Extract the [X, Y] coordinate from the center of the cell holding the provided text.  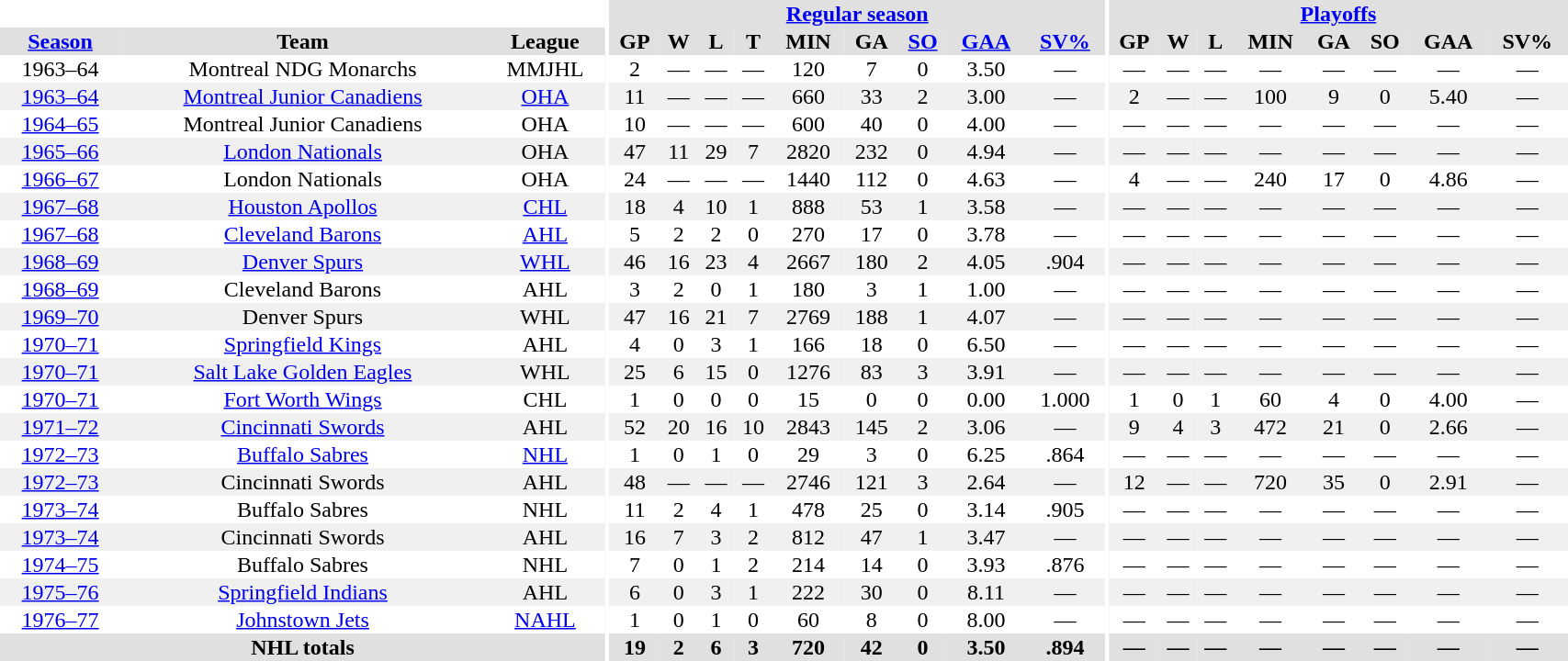
19 [636, 647]
1976–77 [61, 620]
.904 [1066, 262]
5 [636, 234]
3.14 [987, 510]
3.58 [987, 207]
472 [1271, 427]
46 [636, 262]
12 [1134, 482]
121 [871, 482]
3.78 [987, 234]
8.00 [987, 620]
20 [678, 427]
30 [871, 592]
1966–67 [61, 179]
40 [871, 124]
478 [808, 510]
2.91 [1448, 482]
2769 [808, 317]
4.94 [987, 151]
240 [1271, 179]
1971–72 [61, 427]
52 [636, 427]
Season [61, 41]
8.11 [987, 592]
T [753, 41]
4.05 [987, 262]
Springfield Indians [303, 592]
1965–66 [61, 151]
2.66 [1448, 427]
23 [716, 262]
1975–76 [61, 592]
120 [808, 69]
1.00 [987, 289]
1969–70 [61, 317]
48 [636, 482]
4.63 [987, 179]
.894 [1066, 647]
2667 [808, 262]
4.07 [987, 317]
100 [1271, 96]
6.50 [987, 344]
83 [871, 372]
166 [808, 344]
Johnstown Jets [303, 620]
Regular season [858, 14]
812 [808, 537]
24 [636, 179]
660 [808, 96]
1440 [808, 179]
3.91 [987, 372]
145 [871, 427]
2843 [808, 427]
5.40 [1448, 96]
6.25 [987, 454]
.876 [1066, 565]
NAHL [546, 620]
1276 [808, 372]
222 [808, 592]
Salt Lake Golden Eagles [303, 372]
42 [871, 647]
188 [871, 317]
Playoffs [1337, 14]
8 [871, 620]
Fort Worth Wings [303, 399]
3.06 [987, 427]
888 [808, 207]
35 [1334, 482]
2.64 [987, 482]
NHL totals [303, 647]
53 [871, 207]
.905 [1066, 510]
Team [303, 41]
4.86 [1448, 179]
1.000 [1066, 399]
MMJHL [546, 69]
232 [871, 151]
14 [871, 565]
2746 [808, 482]
Montreal NDG Monarchs [303, 69]
33 [871, 96]
Houston Apollos [303, 207]
112 [871, 179]
3.00 [987, 96]
270 [808, 234]
214 [808, 565]
3.47 [987, 537]
3.93 [987, 565]
1964–65 [61, 124]
2820 [808, 151]
0.00 [987, 399]
Springfield Kings [303, 344]
League [546, 41]
600 [808, 124]
.864 [1066, 454]
1974–75 [61, 565]
